Determine the (X, Y) coordinate at the center of the cell enclosing the given text.  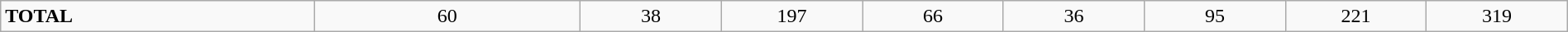
60 (447, 16)
95 (1215, 16)
36 (1073, 16)
319 (1497, 16)
221 (1355, 16)
TOTAL (157, 16)
38 (651, 16)
197 (791, 16)
66 (933, 16)
